For the text-containing cell, return its midpoint in (x, y) coordinate format. 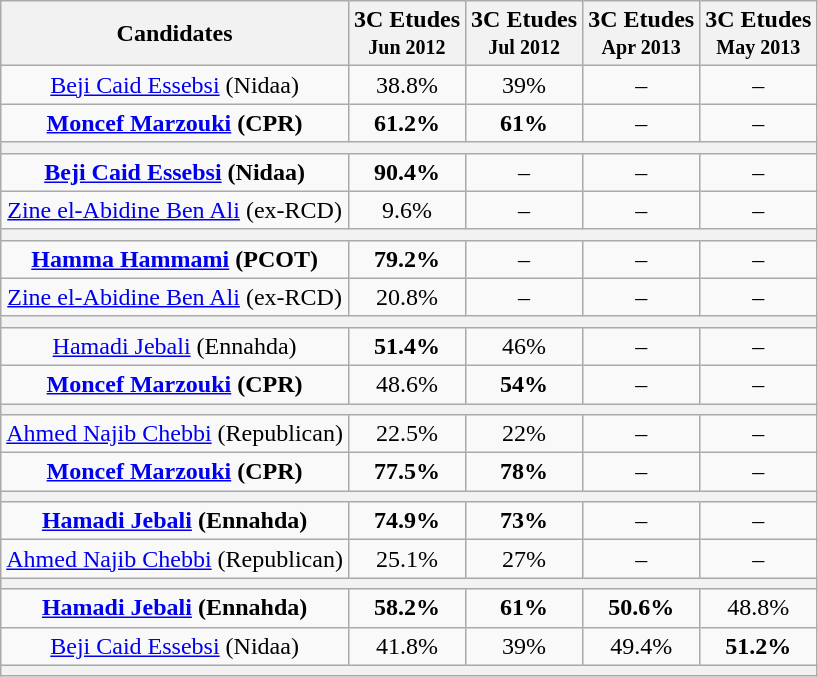
41.8% (406, 646)
49.4% (642, 646)
48.6% (406, 384)
20.8% (406, 297)
22% (524, 434)
54% (524, 384)
51.2% (758, 646)
77.5% (406, 472)
Hamma Hammami (PCOT) (175, 259)
27% (524, 559)
22.5% (406, 434)
25.1% (406, 559)
73% (524, 521)
50.6% (642, 608)
74.9% (406, 521)
79.2% (406, 259)
3C EtudesApr 2013 (642, 34)
90.4% (406, 172)
61.2% (406, 123)
Candidates (175, 34)
3C EtudesJun 2012 (406, 34)
38.8% (406, 85)
46% (524, 346)
78% (524, 472)
3C EtudesMay 2013 (758, 34)
9.6% (406, 210)
3C EtudesJul 2012 (524, 34)
51.4% (406, 346)
48.8% (758, 608)
58.2% (406, 608)
